Provide the [x, y] coordinate of the cell's center where the given text is located.  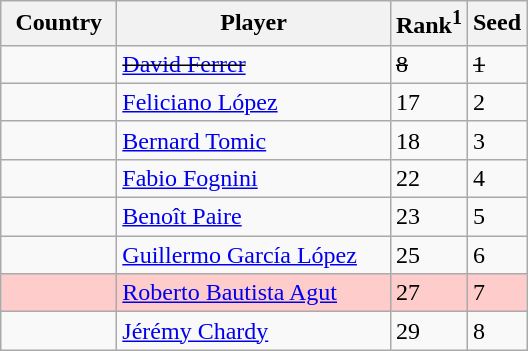
Player [254, 24]
Bernard Tomic [254, 140]
17 [428, 102]
23 [428, 217]
6 [496, 255]
4 [496, 178]
Rank1 [428, 24]
Roberto Bautista Agut [254, 293]
7 [496, 293]
Jérémy Chardy [254, 331]
5 [496, 217]
Benoît Paire [254, 217]
2 [496, 102]
David Ferrer [254, 64]
Seed [496, 24]
Fabio Fognini [254, 178]
Feliciano López [254, 102]
1 [496, 64]
Guillermo García López [254, 255]
22 [428, 178]
3 [496, 140]
Country [59, 24]
29 [428, 331]
25 [428, 255]
27 [428, 293]
18 [428, 140]
